Output the [x, y] coordinate of the center of the cell containing the given text.  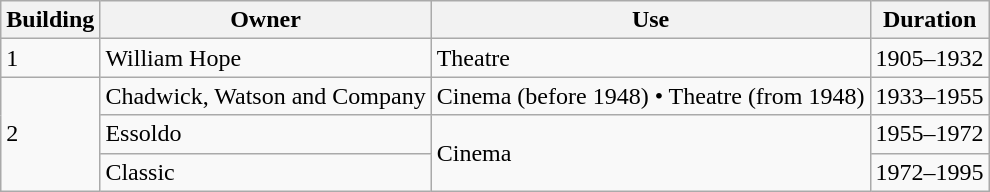
2 [50, 134]
Building [50, 20]
Owner [266, 20]
William Hope [266, 58]
Cinema [650, 153]
1905–1932 [930, 58]
1 [50, 58]
1972–1995 [930, 172]
Cinema (before 1948) • Theatre (from 1948) [650, 96]
Theatre [650, 58]
Duration [930, 20]
Chadwick, Watson and Company [266, 96]
1933–1955 [930, 96]
Use [650, 20]
1955–1972 [930, 134]
Essoldo [266, 134]
Classic [266, 172]
